Pinpoint the cell where the given text exists, returning its [X, Y] midpoint coordinate. 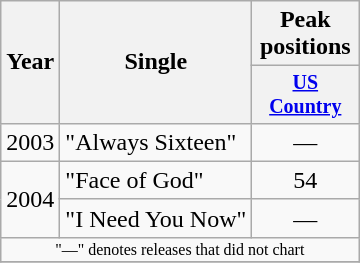
"—" denotes releases that did not chart [180, 249]
"I Need You Now" [156, 218]
2004 [30, 199]
2003 [30, 142]
"Always Sixteen" [156, 142]
Single [156, 62]
US Country [306, 94]
Year [30, 62]
54 [306, 180]
Peak positions [306, 34]
"Face of God" [156, 180]
